Capture the cell that displays the provided text and extract its [x, y] central coordinate. 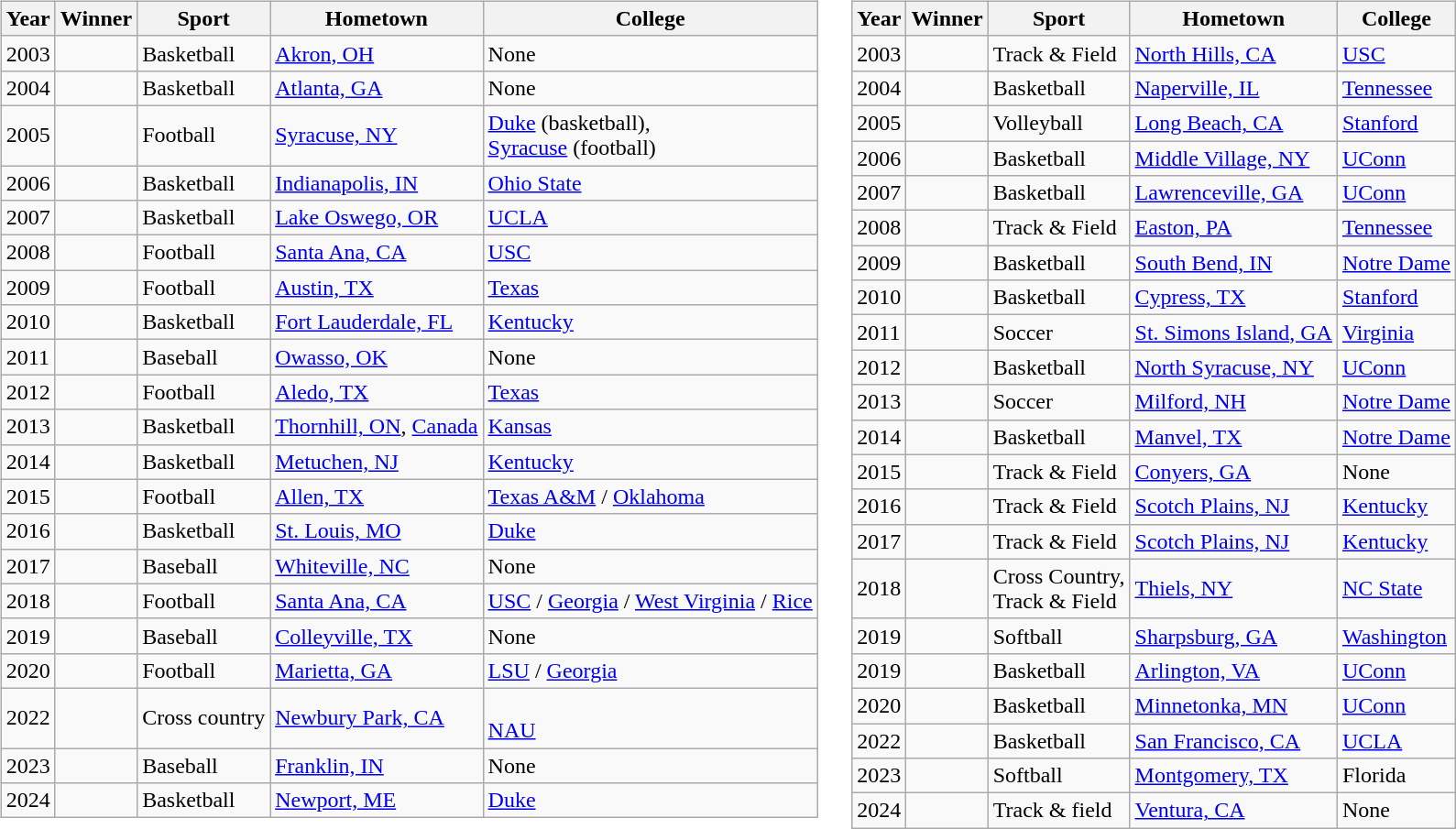
NAU [651, 718]
Colleyville, TX [377, 636]
Manvel, TX [1233, 437]
Kansas [651, 427]
Easton, PA [1233, 228]
Metuchen, NJ [377, 462]
Indianapolis, IN [377, 182]
USC / Georgia / West Virginia / Rice [651, 601]
Cypress, TX [1233, 298]
Duke (basketball), Syracuse (football) [651, 136]
NC State [1396, 588]
Virginia [1396, 333]
LSU / Georgia [651, 671]
Track & field [1059, 811]
Lawrenceville, GA [1233, 193]
Cross country [203, 718]
San Francisco, CA [1233, 741]
Milford, NH [1233, 402]
Whiteville, NC [377, 566]
Lake Oswego, OR [377, 218]
Sharpsburg, GA [1233, 636]
Thiels, NY [1233, 588]
North Syracuse, NY [1233, 367]
Fort Lauderdale, FL [377, 322]
Minnetonka, MN [1233, 705]
Middle Village, NY [1233, 158]
Franklin, IN [377, 765]
Atlanta, GA [377, 88]
Marietta, GA [377, 671]
South Bend, IN [1233, 263]
Florida [1396, 776]
Ventura, CA [1233, 811]
Texas A&M / Oklahoma [651, 496]
St. Simons Island, GA [1233, 333]
Akron, OH [377, 53]
Owasso, OK [377, 357]
North Hills, CA [1233, 53]
Ohio State [651, 182]
Newport, ME [377, 801]
Austin, TX [377, 288]
Thornhill, ON, Canada [377, 427]
Allen, TX [377, 496]
Aledo, TX [377, 392]
Cross Country, Track & Field [1059, 588]
Washington [1396, 636]
Volleyball [1059, 123]
Long Beach, CA [1233, 123]
St. Louis, MO [377, 531]
Newbury Park, CA [377, 718]
Montgomery, TX [1233, 776]
Conyers, GA [1233, 472]
Syracuse, NY [377, 136]
Arlington, VA [1233, 671]
Naperville, IL [1233, 88]
